For the text-containing cell, return its midpoint in (x, y) coordinate format. 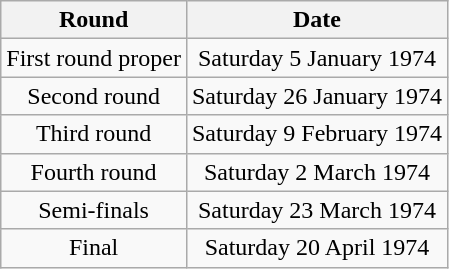
Saturday 26 January 1974 (316, 96)
Round (94, 20)
Fourth round (94, 172)
Saturday 5 January 1974 (316, 58)
Saturday 2 March 1974 (316, 172)
First round proper (94, 58)
Saturday 20 April 1974 (316, 248)
Final (94, 248)
Date (316, 20)
Saturday 9 February 1974 (316, 134)
Third round (94, 134)
Second round (94, 96)
Saturday 23 March 1974 (316, 210)
Semi-finals (94, 210)
